Locate the cell with the specified text and output its [x, y] center coordinate. 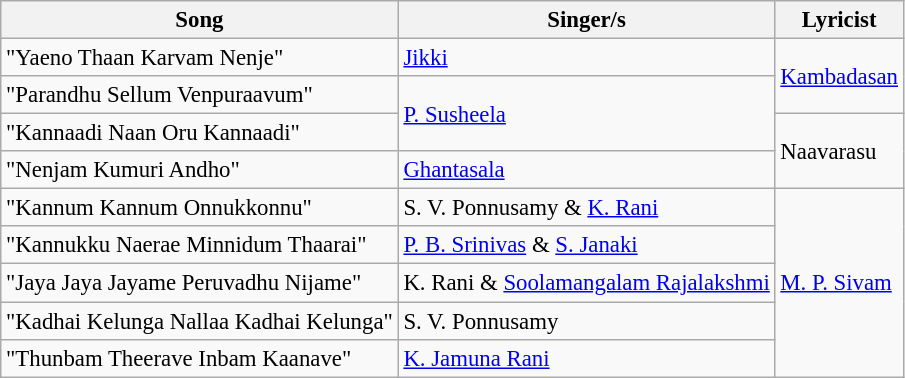
Lyricist [839, 20]
"Thunbam Theerave Inbam Kaanave" [200, 358]
M. P. Sivam [839, 283]
Ghantasala [586, 170]
"Kadhai Kelunga Nallaa Kadhai Kelunga" [200, 321]
P. Susheela [586, 114]
"Jaya Jaya Jayame Peruvadhu Nijame" [200, 283]
Song [200, 20]
K. Rani & Soolamangalam Rajalakshmi [586, 283]
"Yaeno Thaan Karvam Nenje" [200, 58]
"Kannukku Naerae Minnidum Thaarai" [200, 245]
S. V. Ponnusamy [586, 321]
"Kannaadi Naan Oru Kannaadi" [200, 133]
K. Jamuna Rani [586, 358]
S. V. Ponnusamy & K. Rani [586, 208]
Kambadasan [839, 76]
Jikki [586, 58]
"Nenjam Kumuri Andho" [200, 170]
P. B. Srinivas & S. Janaki [586, 245]
Naavarasu [839, 152]
"Parandhu Sellum Venpuraavum" [200, 95]
Singer/s [586, 20]
"Kannum Kannum Onnukkonnu" [200, 208]
